Locate the cell with the specified text and output its [X, Y] center coordinate. 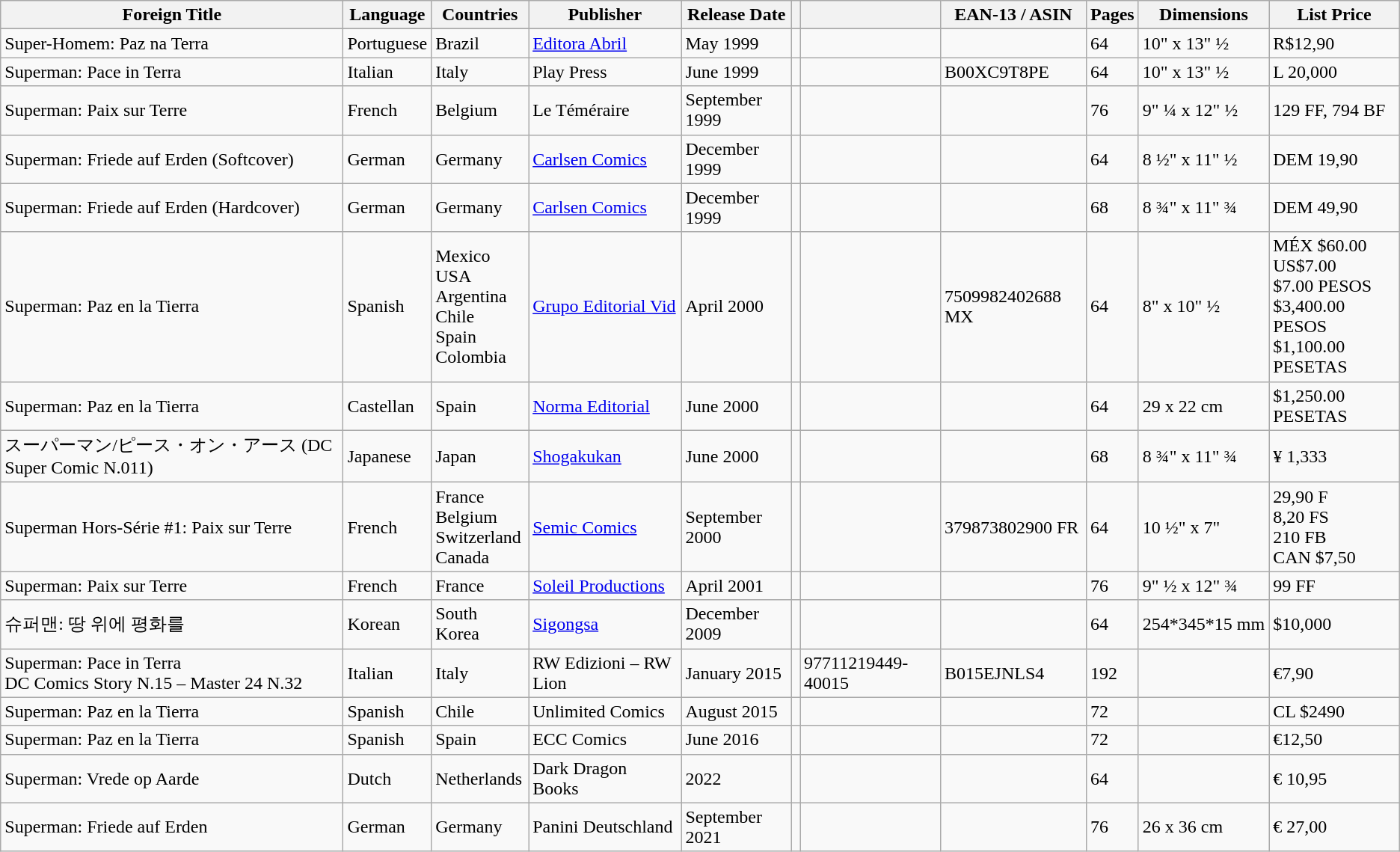
¥ 1,333 [1334, 456]
Portuguese [387, 43]
France [480, 586]
B015EJNLS4 [1013, 673]
L 20,000 [1334, 72]
254*345*15 mm [1203, 624]
CL $2490 [1334, 711]
FranceBelgiumSwitzerlandCanada [480, 527]
April 2001 [737, 586]
10 ½" x 7" [1203, 527]
29 x 22 cm [1203, 405]
Netherlands [480, 778]
June 2016 [737, 740]
Soleil Productions [605, 586]
Le Téméraire [605, 111]
Korean [387, 624]
List Price [1334, 15]
97711219449-40015 [871, 673]
Release Date [737, 15]
Publisher [605, 15]
EAN-13 / ASIN [1013, 15]
Superman: Friede auf Erden (Hardcover) [172, 208]
August 2015 [737, 711]
January 2015 [737, 673]
South Korea [480, 624]
December 2009 [737, 624]
Brazil [480, 43]
8" x 10" ½ [1203, 307]
R$12,90 [1334, 43]
Superman: Pace in TerraDC Comics Story N.15 – Master 24 N.32 [172, 673]
2022 [737, 778]
€ 10,95 [1334, 778]
Dark Dragon Books [605, 778]
Superman: Friede auf Erden (Softcover) [172, 159]
RW Edizioni – RW Lion [605, 673]
Dutch [387, 778]
Sigongsa [605, 624]
Play Press [605, 72]
Super-Homem: Paz na Terra [172, 43]
September 1999 [737, 111]
슈퍼맨: 땅 위에 평화를 [172, 624]
B00XC9T8PE [1013, 72]
スーパーマン/ピース・オン・アース (DC Super Comic N.011) [172, 456]
Belgium [480, 111]
Japanese [387, 456]
Superman: Friede auf Erden [172, 827]
September 2000 [737, 527]
Foreign Title [172, 15]
€ 27,00 [1334, 827]
Editora Abril [605, 43]
99 FF [1334, 586]
Japan [480, 456]
192 [1112, 673]
Countries [480, 15]
Chile [480, 711]
Superman: Vrede op Aarde [172, 778]
8 ½" x 11" ½ [1203, 159]
Castellan [387, 405]
Shogakukan [605, 456]
7509982402688 MX [1013, 307]
Semic Comics [605, 527]
Norma Editorial [605, 405]
Superman: Pace in Terra [172, 72]
MexicoUSAArgentinaChileSpainColombia [480, 307]
379873802900 FR [1013, 527]
$1,250.00 PESETAS [1334, 405]
Grupo Editorial Vid [605, 307]
Superman Hors-Série #1: Paix sur Terre [172, 527]
DEM 19,90 [1334, 159]
April 2000 [737, 307]
€12,50 [1334, 740]
DEM 49,90 [1334, 208]
Panini Deutschland [605, 827]
29,90 F8,20 FS210 FBCAN $7,50 [1334, 527]
MÉX $60.00US$7.00$7.00 PESOS$3,400.00 PESOS$1,100.00 PESETAS [1334, 307]
Unlimited Comics [605, 711]
ECC Comics [605, 740]
September 2021 [737, 827]
$10,000 [1334, 624]
26 x 36 cm [1203, 827]
Dimensions [1203, 15]
May 1999 [737, 43]
June 1999 [737, 72]
129 FF, 794 BF [1334, 111]
Language [387, 15]
9" ¼ x 12" ½ [1203, 111]
9" ½ x 12" ¾ [1203, 586]
€7,90 [1334, 673]
Pages [1112, 15]
